Determine the (x, y) coordinate at the center of the cell enclosing the given text.  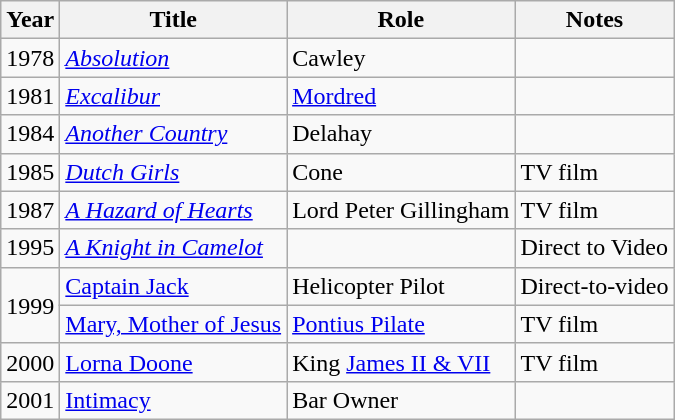
Cone (401, 172)
1995 (30, 248)
Mordred (401, 96)
Absolution (174, 58)
Notes (594, 20)
Helicopter Pilot (401, 286)
Dutch Girls (174, 172)
Direct to Video (594, 248)
Lorna Doone (174, 362)
Bar Owner (401, 400)
2000 (30, 362)
Excalibur (174, 96)
Mary, Mother of Jesus (174, 324)
Intimacy (174, 400)
Year (30, 20)
Pontius Pilate (401, 324)
A Knight in Camelot (174, 248)
1999 (30, 305)
1981 (30, 96)
Another Country (174, 134)
2001 (30, 400)
Lord Peter Gillingham (401, 210)
Delahay (401, 134)
Title (174, 20)
1984 (30, 134)
1987 (30, 210)
King James II & VII (401, 362)
Direct-to-video (594, 286)
1985 (30, 172)
1978 (30, 58)
Role (401, 20)
A Hazard of Hearts (174, 210)
Captain Jack (174, 286)
Cawley (401, 58)
